Scan for the cell matching the given text and deliver its (X, Y) coordinate at center. 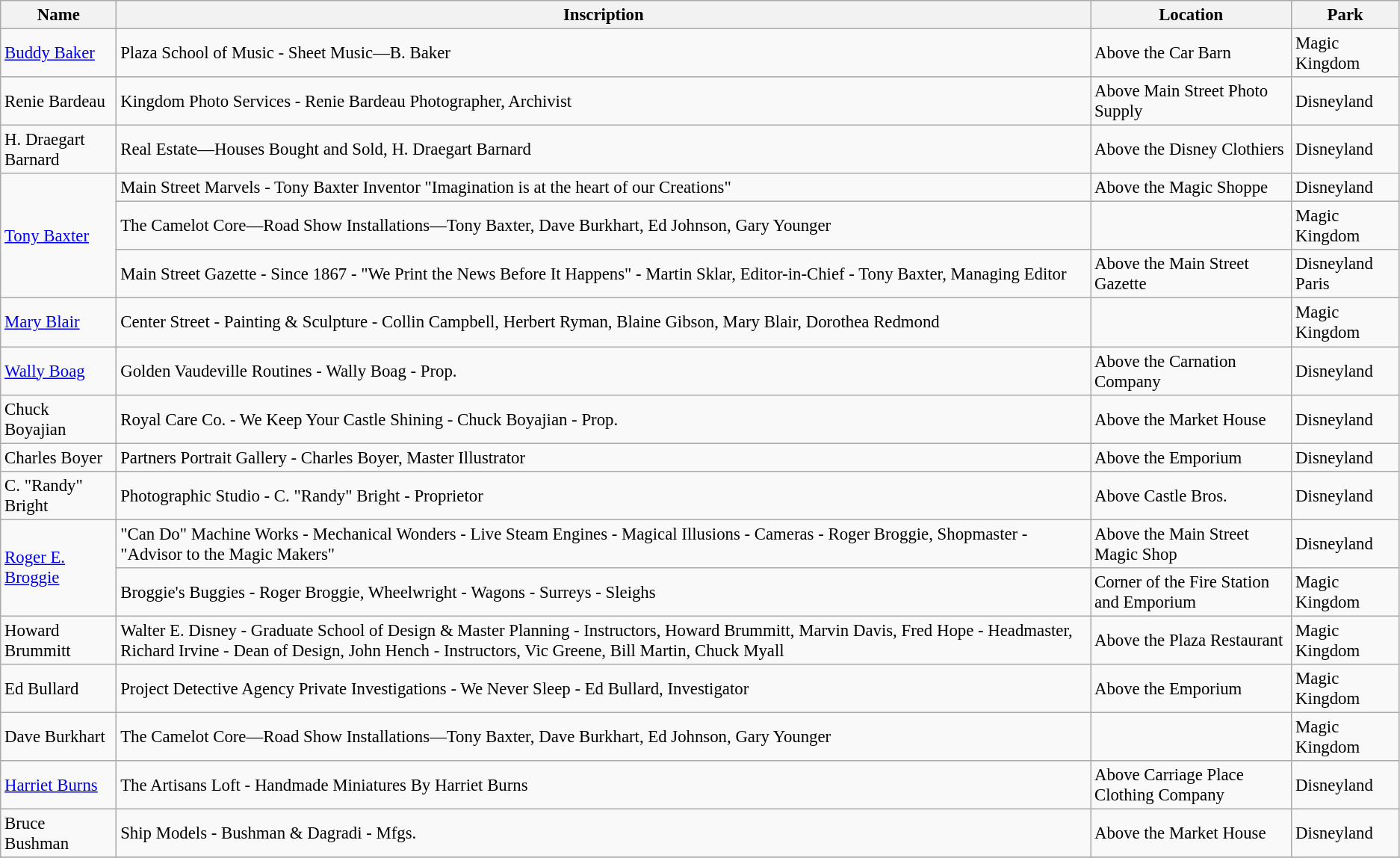
Project Detective Agency Private Investigations - We Never Sleep - Ed Bullard, Investigator (604, 689)
Kingdom Photo Services - Renie Bardeau Photographer, Archivist (604, 102)
Inscription (604, 15)
Tony Baxter (58, 236)
The Artisans Loft - Handmade Miniatures By Harriet Burns (604, 785)
Above the Plaza Restaurant (1191, 640)
Park (1345, 15)
Bruce Bushman (58, 834)
Howard Brummitt (58, 640)
Real Estate—Houses Bought and Sold, H. Draegart Barnard (604, 149)
Harriet Burns (58, 785)
Above Main Street Photo Supply (1191, 102)
Photographic Studio - C. "Randy" Bright - Proprietor (604, 495)
Renie Bardeau (58, 102)
Buddy Baker (58, 54)
Dave Burkhart (58, 737)
Charles Boyer (58, 457)
Royal Care Co. - We Keep Your Castle Shining - Chuck Boyajian - Prop. (604, 419)
Above the Main Street Magic Shop (1191, 544)
Center Street - Painting & Sculpture - Collin Campbell, Herbert Ryman, Blaine Gibson, Mary Blair, Dorothea Redmond (604, 323)
Mary Blair (58, 323)
Broggie's Buggies - Roger Broggie, Wheelwright - Wagons - Surreys - Sleighs (604, 592)
Ship Models - Bushman & Dagradi - Mfgs. (604, 834)
Main Street Gazette - Since 1867 - "We Print the News Before It Happens" - Martin Sklar, Editor-in-Chief - Tony Baxter, Managing Editor (604, 274)
Above the Car Barn (1191, 54)
Above the Magic Shoppe (1191, 188)
Main Street Marvels - Tony Baxter Inventor "Imagination is at the heart of our Creations" (604, 188)
Wally Boag (58, 371)
Corner of the Fire Station and Emporium (1191, 592)
Location (1191, 15)
Chuck Boyajian (58, 419)
Above Carriage Place Clothing Company (1191, 785)
C. "Randy" Bright (58, 495)
Above the Disney Clothiers (1191, 149)
Above Castle Bros. (1191, 495)
Partners Portrait Gallery - Charles Boyer, Master Illustrator (604, 457)
Golden Vaudeville Routines - Wally Boag - Prop. (604, 371)
Ed Bullard (58, 689)
Plaza School of Music - Sheet Music—B. Baker (604, 54)
Disneyland Paris (1345, 274)
Roger E. Broggie (58, 568)
Name (58, 15)
Above the Carnation Company (1191, 371)
Above the Main Street Gazette (1191, 274)
H. Draegart Barnard (58, 149)
